Find where the given text appears and provide that cell's center as (x, y) coordinate. 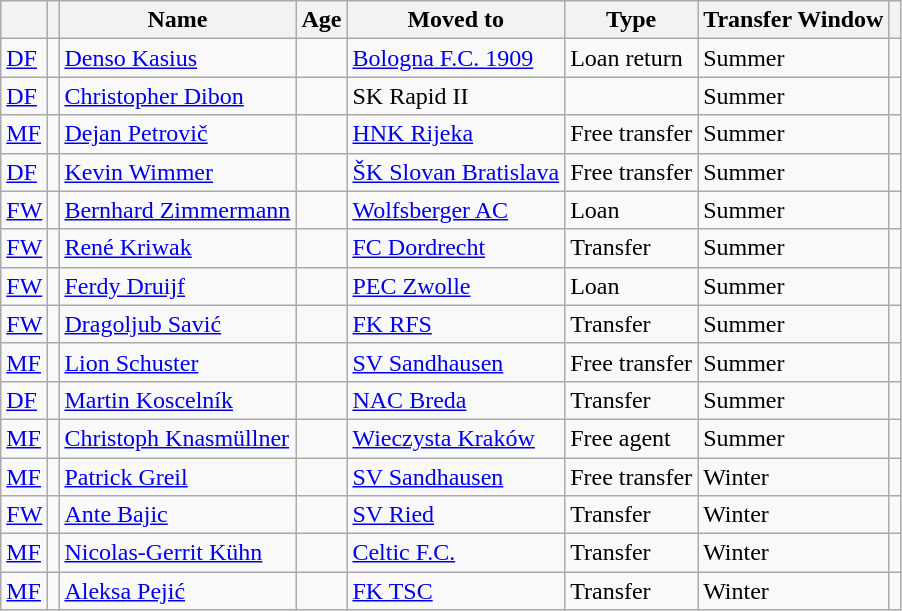
NAC Breda (456, 400)
Kevin Wimmer (178, 172)
Moved to (456, 20)
PEC Zwolle (456, 286)
Free agent (632, 438)
HNK Rijeka (456, 134)
Type (632, 20)
FK TSC (456, 591)
Martin Koscelník (178, 400)
SK Rapid II (456, 96)
Wieczysta Kraków (456, 438)
Aleksa Pejić (178, 591)
Ferdy Druijf (178, 286)
Bernhard Zimmermann (178, 210)
ŠK Slovan Bratislava (456, 172)
Age (322, 20)
FK RFS (456, 324)
SV Ried (456, 515)
Nicolas-Gerrit Kühn (178, 553)
Ante Bajic (178, 515)
Celtic F.C. (456, 553)
Bologna F.C. 1909 (456, 58)
Patrick Greil (178, 477)
Loan return (632, 58)
Wolfsberger AC (456, 210)
Transfer Window (794, 20)
FC Dordrecht (456, 248)
Christopher Dibon (178, 96)
René Kriwak (178, 248)
Name (178, 20)
Denso Kasius (178, 58)
Dejan Petrovič (178, 134)
Dragoljub Savić (178, 324)
Christoph Knasmüllner (178, 438)
Lion Schuster (178, 362)
